Determine the [X, Y] coordinate at the center of the cell enclosing the given text.  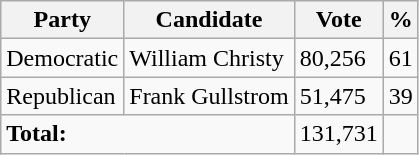
Vote [338, 20]
% [400, 20]
131,731 [338, 134]
Democratic [62, 58]
William Christy [209, 58]
Candidate [209, 20]
Party [62, 20]
51,475 [338, 96]
80,256 [338, 58]
61 [400, 58]
Total: [148, 134]
Frank Gullstrom [209, 96]
Republican [62, 96]
39 [400, 96]
